Extract the [X, Y] coordinate from the center of the cell holding the provided text.  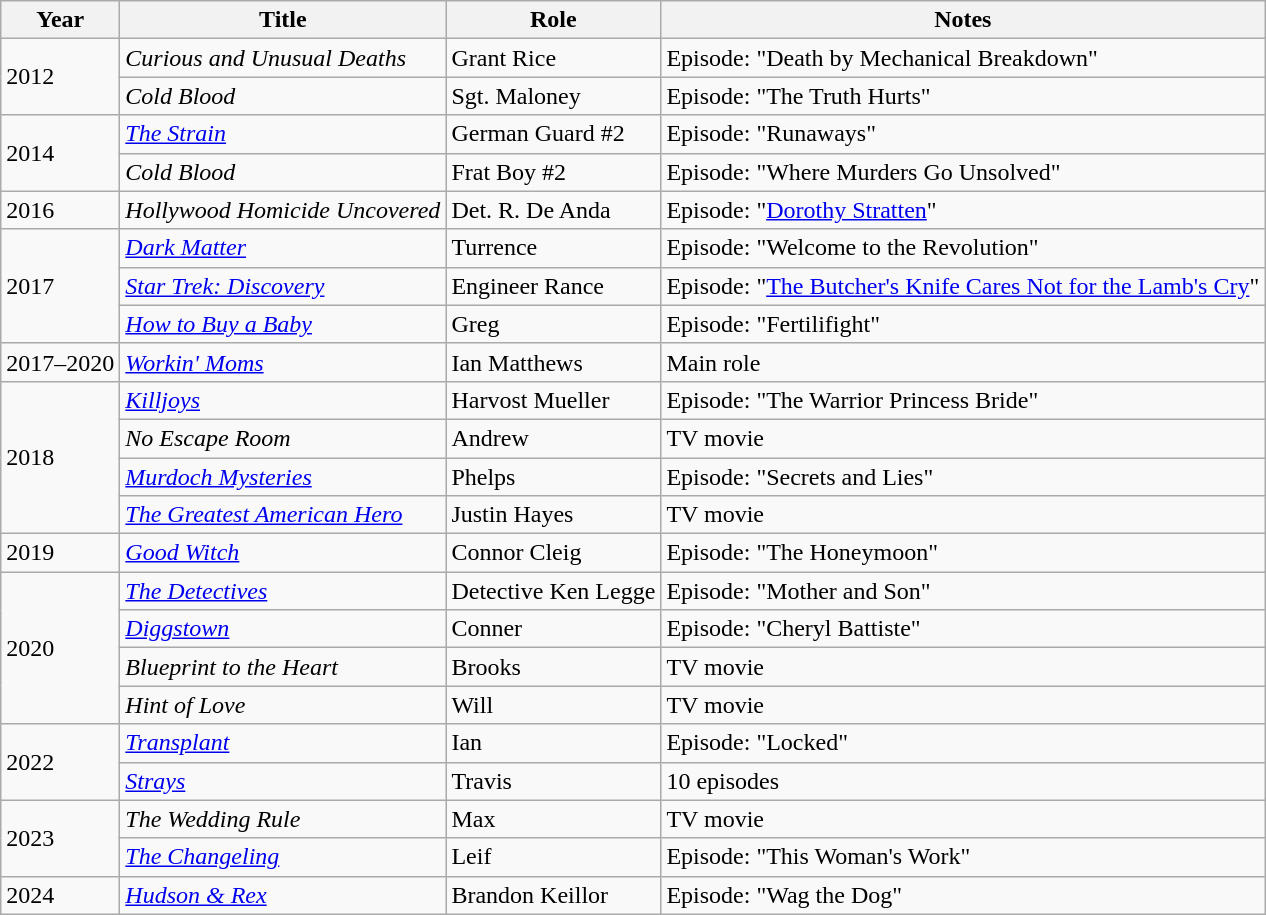
Sgt. Maloney [554, 96]
Transplant [283, 743]
Dark Matter [283, 248]
Hudson & Rex [283, 895]
Turrence [554, 248]
Ian Matthews [554, 362]
Killjoys [283, 400]
Episode: "Welcome to the Revolution" [963, 248]
Episode: "This Woman's Work" [963, 857]
No Escape Room [283, 438]
The Detectives [283, 591]
2016 [60, 210]
Grant Rice [554, 58]
Connor Cleig [554, 553]
Episode: "Mother and Son" [963, 591]
Hollywood Homicide Uncovered [283, 210]
Ian [554, 743]
2017 [60, 286]
Episode: "Runaways" [963, 134]
Good Witch [283, 553]
Episode: "Secrets and Lies" [963, 477]
Blueprint to the Heart [283, 667]
Diggstown [283, 629]
Episode: "Dorothy Stratten" [963, 210]
10 episodes [963, 781]
Curious and Unusual Deaths [283, 58]
Travis [554, 781]
Episode: "Cheryl Battiste" [963, 629]
2019 [60, 553]
Year [60, 20]
How to Buy a Baby [283, 324]
Star Trek: Discovery [283, 286]
Conner [554, 629]
The Greatest American Hero [283, 515]
Episode: "Death by Mechanical Breakdown" [963, 58]
Brooks [554, 667]
The Wedding Rule [283, 819]
Leif [554, 857]
The Changeling [283, 857]
Phelps [554, 477]
Workin' Moms [283, 362]
Episode: "The Butcher's Knife Cares Not for the Lamb's Cry" [963, 286]
Episode: "The Honeymoon" [963, 553]
Andrew [554, 438]
The Strain [283, 134]
Episode: "Wag the Dog" [963, 895]
Frat Boy #2 [554, 172]
German Guard #2 [554, 134]
2018 [60, 457]
Strays [283, 781]
Hint of Love [283, 705]
Brandon Keillor [554, 895]
Episode: "The Warrior Princess Bride" [963, 400]
2020 [60, 648]
2022 [60, 762]
Justin Hayes [554, 515]
Role [554, 20]
Episode: "The Truth Hurts" [963, 96]
Will [554, 705]
Notes [963, 20]
Episode: "Fertilifight" [963, 324]
2014 [60, 153]
2023 [60, 838]
Episode: "Where Murders Go Unsolved" [963, 172]
Det. R. De Anda [554, 210]
Engineer Rance [554, 286]
Max [554, 819]
Greg [554, 324]
2017–2020 [60, 362]
Title [283, 20]
Murdoch Mysteries [283, 477]
Episode: "Locked" [963, 743]
2024 [60, 895]
Main role [963, 362]
Harvost Mueller [554, 400]
2012 [60, 77]
Detective Ken Legge [554, 591]
